Find where the given text appears and provide that cell's center as (X, Y) coordinate. 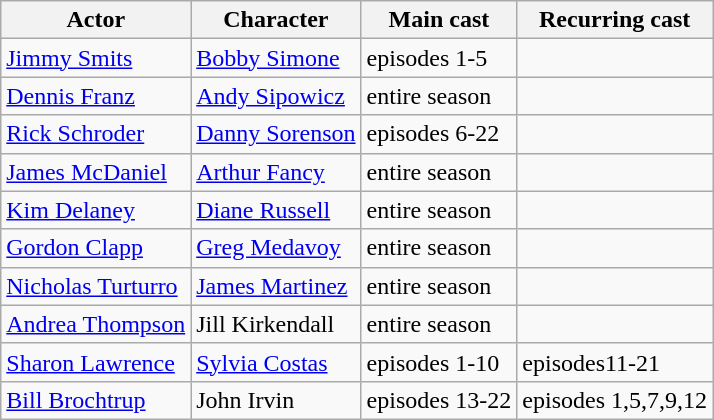
Character (276, 20)
episodes 1-5 (439, 58)
episodes 1-10 (439, 362)
Rick Schroder (96, 134)
Recurring cast (615, 20)
James McDaniel (96, 172)
Danny Sorenson (276, 134)
Main cast (439, 20)
Actor (96, 20)
Bill Brochtrup (96, 400)
Bobby Simone (276, 58)
Arthur Fancy (276, 172)
Sharon Lawrence (96, 362)
John Irvin (276, 400)
James Martinez (276, 286)
Kim Delaney (96, 210)
Diane Russell (276, 210)
Nicholas Turturro (96, 286)
Andrea Thompson (96, 324)
Sylvia Costas (276, 362)
Dennis Franz (96, 96)
episodes 1,5,7,9,12 (615, 400)
Jill Kirkendall (276, 324)
Jimmy Smits (96, 58)
Gordon Clapp (96, 248)
episodes 6-22 (439, 134)
episodes11-21 (615, 362)
Andy Sipowicz (276, 96)
episodes 13-22 (439, 400)
Greg Medavoy (276, 248)
